Scan for the cell matching the given text and deliver its [X, Y] coordinate at center. 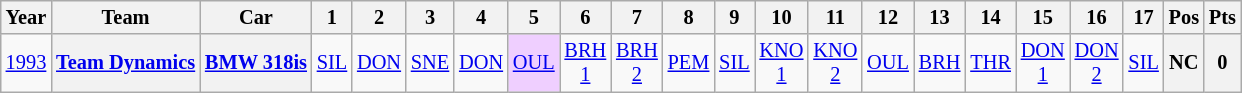
DON1 [1043, 63]
PEM [689, 63]
13 [940, 17]
BRH [940, 63]
12 [888, 17]
BRH1 [586, 63]
KNO1 [782, 63]
10 [782, 17]
14 [990, 17]
5 [534, 17]
16 [1097, 17]
0 [1222, 63]
2 [379, 17]
3 [430, 17]
KNO2 [835, 63]
BRH2 [637, 63]
Pos [1184, 17]
NC [1184, 63]
BMW 318is [256, 63]
6 [586, 17]
DON2 [1097, 63]
9 [734, 17]
11 [835, 17]
Pts [1222, 17]
THR [990, 63]
Year [26, 17]
Team [126, 17]
Car [256, 17]
Team Dynamics [126, 63]
8 [689, 17]
7 [637, 17]
17 [1143, 17]
SNE [430, 63]
15 [1043, 17]
4 [481, 17]
1993 [26, 63]
1 [332, 17]
